Detect which cell encompasses the target text, then output its [x, y] center coordinate. 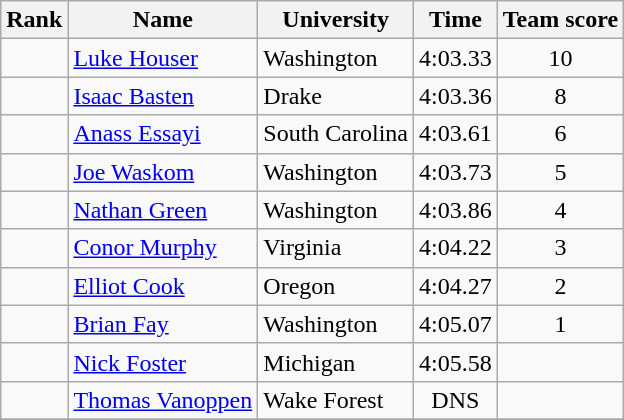
Team score [560, 20]
10 [560, 58]
Joe Waskom [163, 172]
5 [560, 172]
Thomas Vanoppen [163, 400]
Wake Forest [336, 400]
4:05.58 [456, 362]
4:03.36 [456, 96]
4:03.61 [456, 134]
Oregon [336, 286]
6 [560, 134]
Rank [34, 20]
Name [163, 20]
2 [560, 286]
Michigan [336, 362]
Virginia [336, 248]
4:03.73 [456, 172]
Elliot Cook [163, 286]
4:04.27 [456, 286]
Conor Murphy [163, 248]
4:04.22 [456, 248]
Time [456, 20]
1 [560, 324]
4:03.33 [456, 58]
4:03.86 [456, 210]
Brian Fay [163, 324]
Isaac Basten [163, 96]
Nick Foster [163, 362]
South Carolina [336, 134]
University [336, 20]
Anass Essayi [163, 134]
4:05.07 [456, 324]
Luke Houser [163, 58]
DNS [456, 400]
8 [560, 96]
4 [560, 210]
Drake [336, 96]
Nathan Green [163, 210]
3 [560, 248]
